Capture the cell that displays the provided text and extract its (x, y) central coordinate. 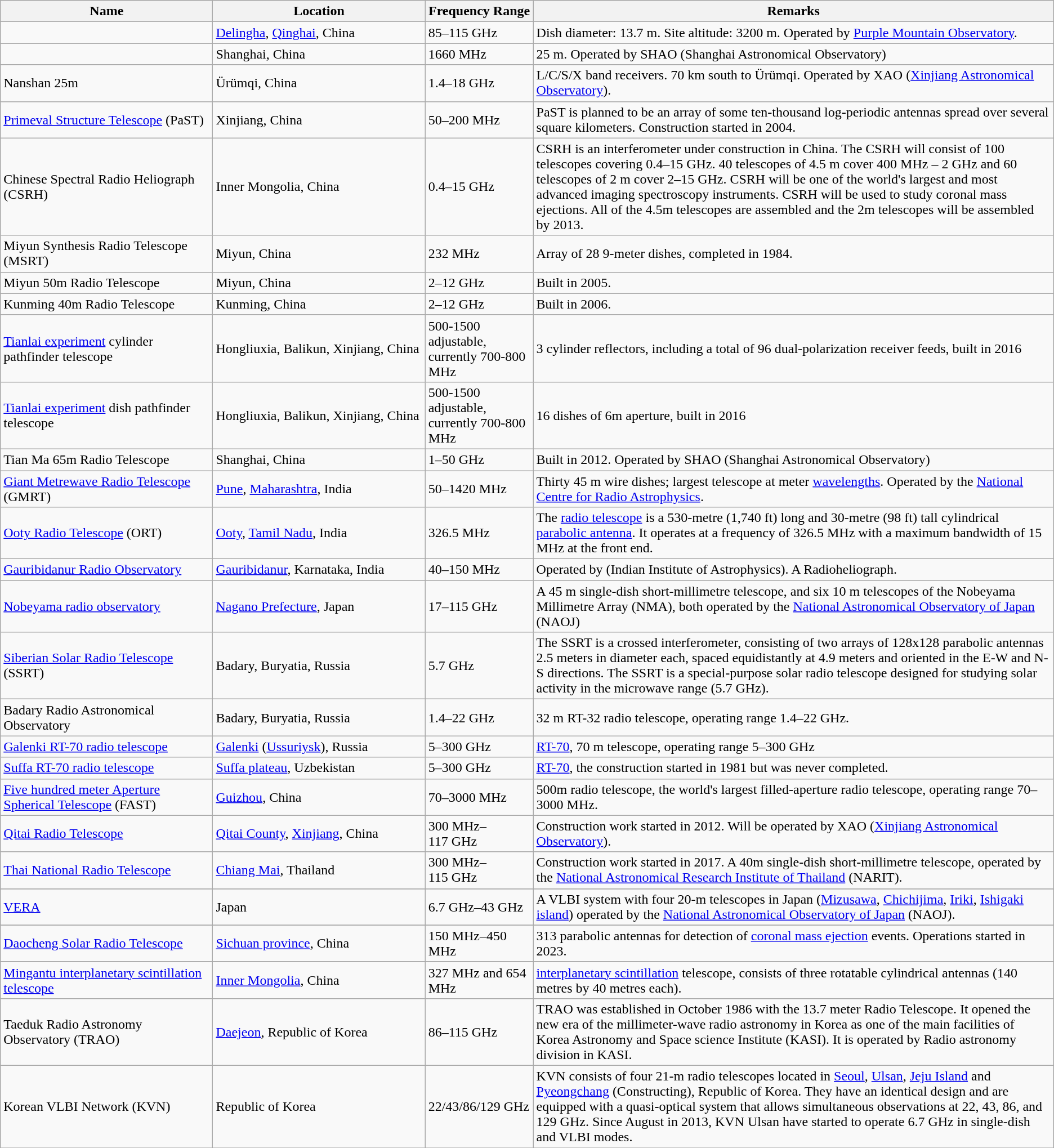
Miyun Synthesis Radio Telescope (MSRT) (107, 253)
Daocheng Solar Radio Telescope (107, 944)
Sichuan province, China (319, 944)
Built in 2005. (793, 283)
326.5 MHz (479, 533)
313 parabolic antennas for detection of coronal mass ejection events. Operations started in 2023. (793, 944)
Suffa plateau, Uzbekistan (319, 768)
Ooty Radio Telescope (ORT) (107, 533)
Thirty 45 m wire dishes; largest telescope at meter wavelengths. Operated by the National Centre for Radio Astrophysics. (793, 489)
Name (107, 11)
Built in 2006. (793, 304)
Nanshan 25m (107, 83)
327 MHz and 654 MHz (479, 980)
Miyun 50m Radio Telescope (107, 283)
L/C/S/X band receivers. 70 km south to Ürümqi. Operated by XAO (Xinjiang Astronomical Observatory). (793, 83)
1.4–22 GHz (479, 717)
Giant Metrewave Radio Telescope (GMRT) (107, 489)
Daejeon, Republic of Korea (319, 1031)
5.7 GHz (479, 665)
500m radio telescope, the world's largest filled-aperture radio telescope, operating range 70–3000 MHz. (793, 797)
70–3000 MHz (479, 797)
1.4–18 GHz (479, 83)
Gauribidanur, Karnataka, India (319, 570)
232 MHz (479, 253)
3 cylinder reflectors, including a total of 96 dual-polarization receiver feeds, built in 2016 (793, 348)
Kunming, China (319, 304)
Tianlai experiment dish pathfinder telescope (107, 416)
Korean VLBI Network (KVN) (107, 1106)
Galenki (Ussuriysk), Russia (319, 747)
1660 MHz (479, 54)
Galenki RT-70 radio telescope (107, 747)
Construction work started in 2012. Will be operated by XAO (Xinjiang Astronomical Observatory). (793, 833)
Dish diameter: 13.7 m. Site altitude: 3200 m. Operated by Purple Mountain Observatory. (793, 33)
Thai National Radio Telescope (107, 870)
interplanetary scintillation telescope, consists of three rotatable cylindrical antennas (140 metres by 40 metres each). (793, 980)
Qitai Radio Telescope (107, 833)
Ooty, Tamil Nadu, India (319, 533)
16 dishes of 6m aperture, built in 2016 (793, 416)
RT-70, the construction started in 1981 but was never completed. (793, 768)
Tian Ma 65m Radio Telescope (107, 459)
1–50 GHz (479, 459)
Primeval Structure Telescope (PaST) (107, 119)
300 MHz–115 GHz (479, 870)
Mingantu interplanetary scintillation telescope (107, 980)
Nagano Prefecture, Japan (319, 606)
Pune, Maharashtra, India (319, 489)
Nobeyama radio observatory (107, 606)
Japan (319, 906)
Tianlai experiment cylinder pathfinder telescope (107, 348)
Delingha, Qinghai, China (319, 33)
86–115 GHz (479, 1031)
Chiang Mai, Thailand (319, 870)
Xinjiang, China (319, 119)
0.4–15 GHz (479, 187)
300 MHz–117 GHz (479, 833)
Suffa RT-70 radio telescope (107, 768)
17–115 GHz (479, 606)
Frequency Range (479, 11)
6.7 GHz–43 GHz (479, 906)
40–150 MHz (479, 570)
VERA (107, 906)
Chinese Spectral Radio Heliograph (CSRH) (107, 187)
22/43/86/129 GHz (479, 1106)
Badary Radio Astronomical Observatory (107, 717)
Qitai County, Xinjiang, China (319, 833)
Built in 2012. Operated by SHAO (Shanghai Astronomical Observatory) (793, 459)
Ürümqi, China (319, 83)
32 m RT-32 radio telescope, operating range 1.4–22 GHz. (793, 717)
Five hundred meter Aperture Spherical Telescope (FAST) (107, 797)
Operated by (Indian Institute of Astrophysics). A Radioheliograph. (793, 570)
Kunming 40m Radio Telescope (107, 304)
Remarks (793, 11)
PaST is planned to be an array of some ten-thousand log-periodic antennas spread over several square kilometers. Construction started in 2004. (793, 119)
Location (319, 11)
Array of 28 9-meter dishes, completed in 1984. (793, 253)
Gauribidanur Radio Observatory (107, 570)
RT-70, 70 m telescope, operating range 5–300 GHz (793, 747)
Taeduk Radio Astronomy Observatory (TRAO) (107, 1031)
85–115 GHz (479, 33)
50–200 MHz (479, 119)
Siberian Solar Radio Telescope (SSRT) (107, 665)
150 MHz–450 MHz (479, 944)
Republic of Korea (319, 1106)
50–1420 MHz (479, 489)
Guizhou, China (319, 797)
25 m. Operated by SHAO (Shanghai Astronomical Observatory) (793, 54)
